Identify which cell holds the provided text, then report its (x, y) central coordinate. 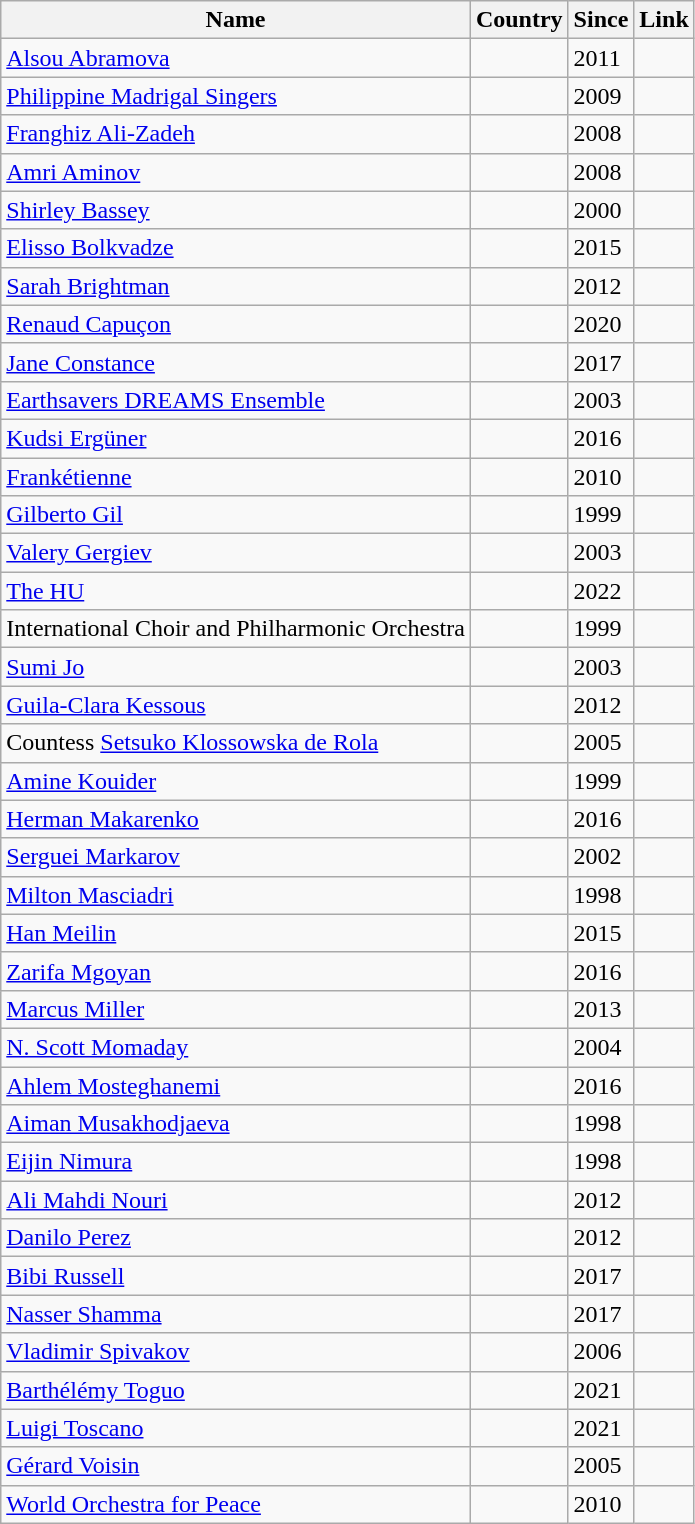
Frankétienne (236, 477)
Guila-Clara Kessous (236, 705)
Countess Setsuko Klossowska de Rola (236, 743)
Alsou Abramova (236, 58)
Han Meilin (236, 933)
Renaud Capuçon (236, 324)
Eijin Nimura (236, 1162)
2000 (601, 210)
Serguei Markarov (236, 857)
Danilo Perez (236, 1238)
Earthsavers DREAMS Ensemble (236, 400)
Country (519, 20)
Franghiz Ali-Zadeh (236, 134)
2002 (601, 857)
Marcus Miller (236, 1009)
Gilberto Gil (236, 515)
The HU (236, 591)
2020 (601, 324)
N. Scott Momaday (236, 1047)
2004 (601, 1047)
Herman Makarenko (236, 819)
Philippine Madrigal Singers (236, 96)
Amri Aminov (236, 172)
Aiman Musakhodjaeva (236, 1124)
Link (664, 20)
Zarifa Mgoyan (236, 971)
2006 (601, 1352)
2013 (601, 1009)
Elisso Bolkvadze (236, 248)
International Choir and Philharmonic Orchestra (236, 629)
Nasser Shamma (236, 1314)
Ali Mahdi Nouri (236, 1200)
Ahlem Mosteghanemi (236, 1085)
Jane Constance (236, 362)
Barthélémy Toguo (236, 1390)
Sumi Jo (236, 667)
2022 (601, 591)
Luigi Toscano (236, 1428)
Name (236, 20)
Shirley Bassey (236, 210)
Milton Masciadri (236, 895)
Bibi Russell (236, 1276)
World Orchestra for Peace (236, 1504)
Valery Gergiev (236, 553)
2009 (601, 96)
Kudsi Ergüner (236, 438)
2011 (601, 58)
Amine Kouider (236, 781)
Vladimir Spivakov (236, 1352)
Since (601, 20)
Sarah Brightman (236, 286)
Gérard Voisin (236, 1466)
